Return the [X, Y] coordinate for the center point of the cell that contains the specified text.  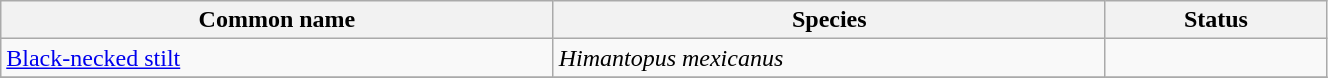
Himantopus mexicanus [829, 58]
Status [1216, 20]
Species [829, 20]
Black-necked stilt [277, 58]
Common name [277, 20]
